Extract the (x, y) coordinate from the center of the cell holding the provided text.  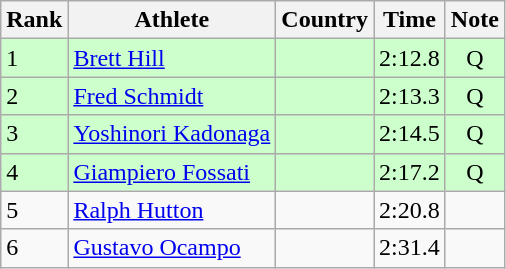
Giampiero Fossati (172, 172)
Rank (34, 20)
2 (34, 96)
Country (325, 20)
2:13.3 (410, 96)
Ralph Hutton (172, 210)
Athlete (172, 20)
2:20.8 (410, 210)
2:17.2 (410, 172)
Note (474, 20)
5 (34, 210)
4 (34, 172)
Gustavo Ocampo (172, 248)
2:12.8 (410, 58)
2:14.5 (410, 134)
3 (34, 134)
6 (34, 248)
Yoshinori Kadonaga (172, 134)
Fred Schmidt (172, 96)
2:31.4 (410, 248)
Brett Hill (172, 58)
Time (410, 20)
1 (34, 58)
